Provide the (X, Y) coordinate of the cell's center where the given text is located.  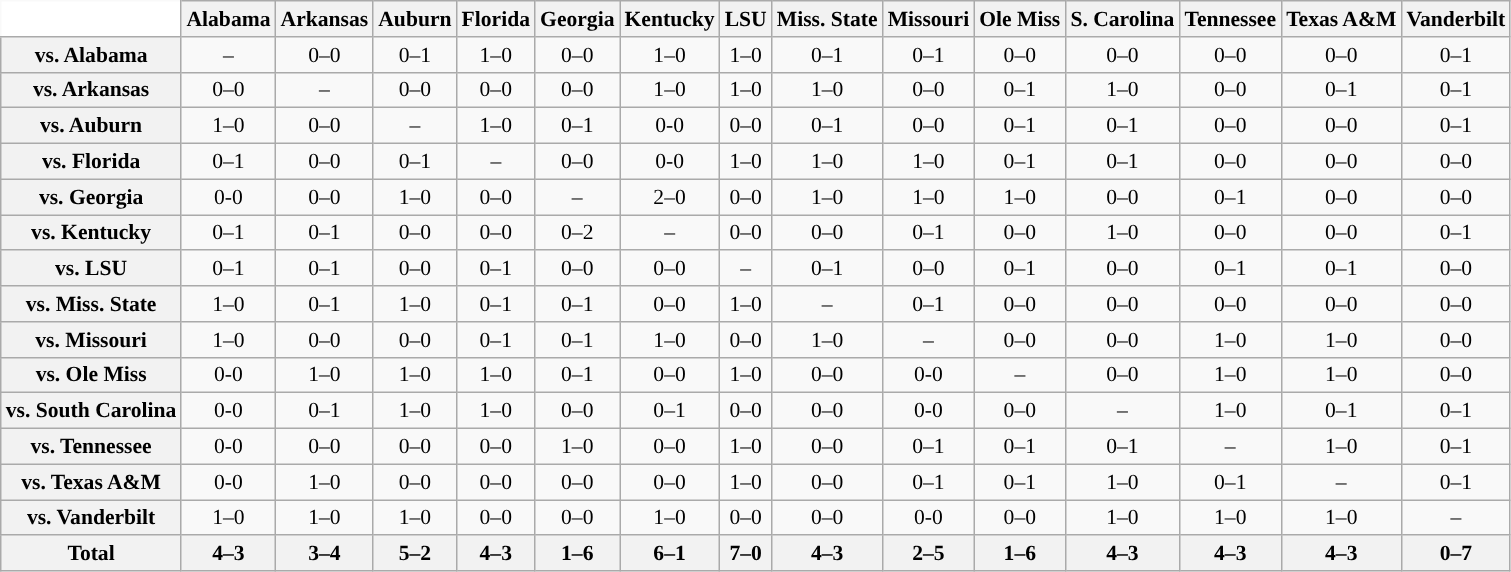
vs. Vanderbilt (92, 518)
Missouri (929, 19)
vs. Texas A&M (92, 482)
vs. Tennessee (92, 447)
0–2 (577, 233)
2–0 (670, 197)
Ole Miss (1020, 19)
LSU (746, 19)
vs. Arkansas (92, 90)
Auburn (414, 19)
Texas A&M (1341, 19)
Georgia (577, 19)
Arkansas (325, 19)
vs. Alabama (92, 55)
vs. Auburn (92, 126)
Total (92, 554)
Kentucky (670, 19)
2–5 (929, 554)
3–4 (325, 554)
Alabama (228, 19)
Vanderbilt (1456, 19)
6–1 (670, 554)
vs. Miss. State (92, 304)
vs. South Carolina (92, 411)
vs. LSU (92, 269)
Miss. State (828, 19)
vs. Missouri (92, 340)
5–2 (414, 554)
vs. Florida (92, 162)
0–7 (1456, 554)
7–0 (746, 554)
Tennessee (1230, 19)
S. Carolina (1122, 19)
vs. Ole Miss (92, 375)
Florida (496, 19)
vs. Georgia (92, 197)
vs. Kentucky (92, 233)
